Output the [X, Y] coordinate of the center of the cell containing the given text.  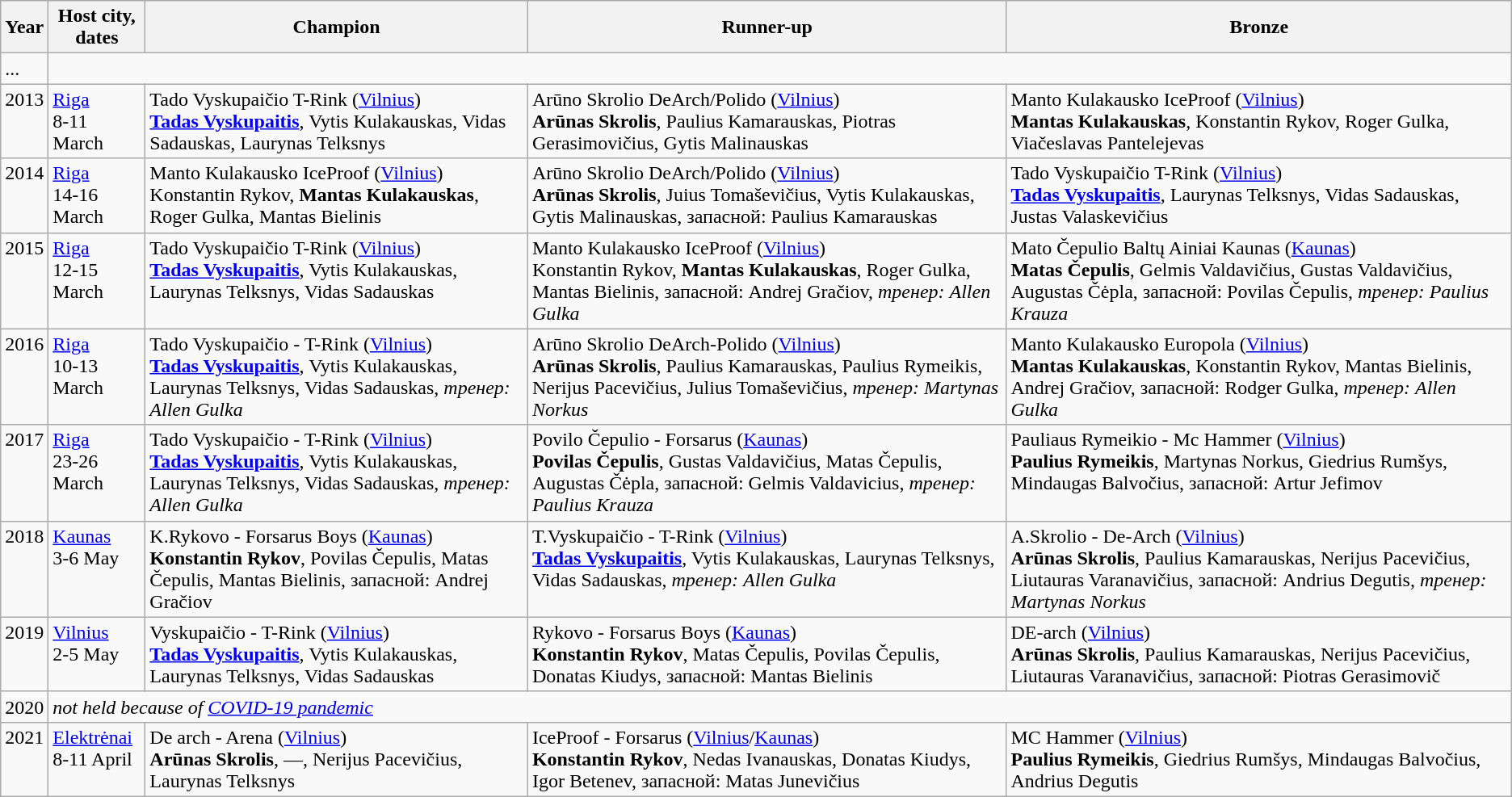
IceProof - Forsarus (Vilnius/Kaunas)Konstantin Rykov, Nedas Ivanauskas, Donatas Kiudys, Igor Betenev, запасной: Matas Junevičius [767, 759]
Pauliaus Rymeikio - Mc Hammer (Vilnius)Paulius Rymeikis, Martynas Norkus, Giedrius Rumšys, Mindaugas Balvočius, запасной: Artur Jefimov [1258, 473]
Elektrėnai8-11 April [97, 759]
Champion [337, 27]
... [24, 69]
Tado Vyskupaičio T-Rink (Vilnius)Tadas Vyskupaitis, Vytis Kulakauskas, Vidas Sadauskas, Laurynas Telksnys [337, 121]
T.Vyskupaičio - T-Rink (Vilnius)Tadas Vyskupaitis, Vytis Kulakauskas, Laurynas Telksnys, Vidas Sadauskas, тренер: Allen Gulka [767, 568]
Manto Kulakausko IceProof (Vilnius)Konstantin Rykov, Mantas Kulakauskas, Roger Gulka, Mantas Bielinis [337, 195]
DE-arch (Vilnius)Arūnas Skrolis, Paulius Kamarauskas, Nerijus Pacevičius, Liutauras Varanavičius, запасной: Piotras Gerasimovič [1258, 654]
Bronze [1258, 27]
Manto Kulakausko Europola (Vilnius)Mantas Kulakauskas, Konstantin Rykov, Mantas Bielinis, Andrej Gračiov, запасной: Rodger Gulka, тренер: Allen Gulka [1258, 376]
Vilnius2-5 May [97, 654]
not held because of COVID-19 pandemic [780, 707]
Arūno Skrolio DeArch/Polido (Vilnius)Arūnas Skrolis, Juius Tomaševičius, Vytis Kulakauskas, Gytis Malinauskas, запасной: Paulius Kamarauskas [767, 195]
Kaunas3-6 May [97, 568]
Host city,dates [97, 27]
Vyskupaičio - T-Rink (Vilnius)Tadas Vyskupaitis, Vytis Kulakauskas, Laurynas Telksnys, Vidas Sadauskas [337, 654]
2014 [24, 195]
2016 [24, 376]
Runner-up [767, 27]
2019 [24, 654]
Riga8-11 March [97, 121]
2021 [24, 759]
2013 [24, 121]
MC Hammer (Vilnius)Paulius Rymeikis, Giedrius Rumšys, Mindaugas Balvočius, Andrius Degutis [1258, 759]
2017 [24, 473]
Manto Kulakausko IceProof (Vilnius)Mantas Kulakauskas, Konstantin Rykov, Roger Gulka, Viačeslavas Pantelejevas [1258, 121]
Tado Vyskupaičio T-Rink (Vilnius)Tadas Vyskupaitis, Laurynas Telksnys, Vidas Sadauskas, Justas Valaskevičius [1258, 195]
Arūno Skrolio DeArch/Polido (Vilnius)Arūnas Skrolis, Paulius Kamarauskas, Piotras Gerasimovičius, Gytis Malinauskas [767, 121]
Riga10-13 March [97, 376]
Rykovo - Forsarus Boys (Kaunas)Konstantin Rykov, Matas Čepulis, Povilas Čepulis, Donatas Kiudys, запасной: Mantas Bielinis [767, 654]
Riga12-15 March [97, 281]
Year [24, 27]
Riga23-26 March [97, 473]
Manto Kulakausko IceProof (Vilnius)Konstantin Rykov, Mantas Kulakauskas, Roger Gulka, Mantas Bielinis, запасной: Andrej Gračiov, тренер: Allen Gulka [767, 281]
Tado Vyskupaičio T-Rink (Vilnius)Tadas Vyskupaitis, Vytis Kulakauskas, Laurynas Telksnys, Vidas Sadauskas [337, 281]
K.Rykovo - Forsarus Boys (Kaunas)Konstantin Rykov, Povilas Čepulis, Matas Čepulis, Mantas Bielinis, запасной: Andrej Gračiov [337, 568]
Riga14-16 March [97, 195]
De arch - Arena (Vilnius)Arūnas Skrolis, —, Nerijus Pacevičius, Laurynas Telksnys [337, 759]
2018 [24, 568]
2015 [24, 281]
2020 [24, 707]
